Scan for the cell matching the given text and deliver its [X, Y] coordinate at center. 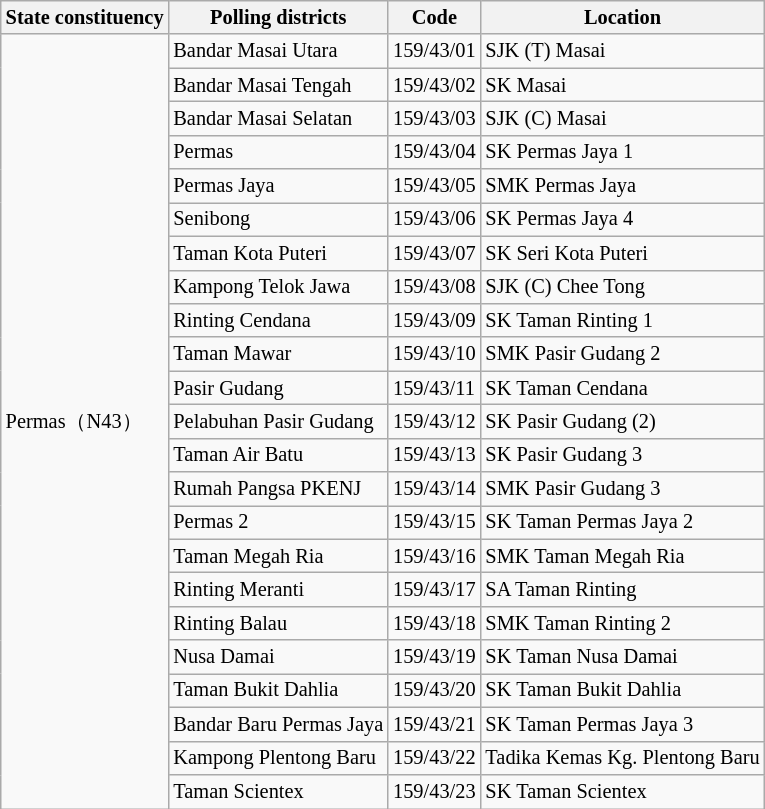
SMK Taman Rinting 2 [623, 623]
SK Taman Rinting 1 [623, 320]
SJK (C) Masai [623, 118]
Bandar Baru Permas Jaya [278, 724]
Taman Bukit Dahlia [278, 690]
SA Taman Rinting [623, 589]
159/43/17 [434, 589]
159/43/16 [434, 556]
159/43/10 [434, 354]
Polling districts [278, 17]
159/43/13 [434, 455]
159/43/20 [434, 690]
159/43/01 [434, 51]
Taman Scientex [278, 791]
SMK Taman Megah Ria [623, 556]
SJK (C) Chee Tong [623, 287]
SK Taman Cendana [623, 388]
Bandar Masai Selatan [278, 118]
Bandar Masai Tengah [278, 85]
159/43/23 [434, 791]
Tadika Kemas Kg. Plentong Baru [623, 758]
159/43/21 [434, 724]
159/43/18 [434, 623]
159/43/19 [434, 657]
159/43/11 [434, 388]
SMK Permas Jaya [623, 186]
Taman Kota Puteri [278, 253]
SK Taman Nusa Damai [623, 657]
Code [434, 17]
Rumah Pangsa PKENJ [278, 489]
159/43/04 [434, 152]
Kampong Plentong Baru [278, 758]
SK Taman Permas Jaya 2 [623, 522]
Taman Megah Ria [278, 556]
SJK (T) Masai [623, 51]
Rinting Meranti [278, 589]
Rinting Cendana [278, 320]
Rinting Balau [278, 623]
SK Masai [623, 85]
Taman Mawar [278, 354]
SK Taman Scientex [623, 791]
159/43/02 [434, 85]
Permas Jaya [278, 186]
159/43/08 [434, 287]
Bandar Masai Utara [278, 51]
Permas（N43） [85, 421]
159/43/09 [434, 320]
159/43/12 [434, 421]
Kampong Telok Jawa [278, 287]
SK Seri Kota Puteri [623, 253]
Pelabuhan Pasir Gudang [278, 421]
SK Pasir Gudang (2) [623, 421]
SK Permas Jaya 4 [623, 219]
159/43/14 [434, 489]
Permas [278, 152]
SMK Pasir Gudang 3 [623, 489]
159/43/06 [434, 219]
State constituency [85, 17]
159/43/07 [434, 253]
159/43/22 [434, 758]
Taman Air Batu [278, 455]
SK Permas Jaya 1 [623, 152]
SK Taman Permas Jaya 3 [623, 724]
SK Taman Bukit Dahlia [623, 690]
SMK Pasir Gudang 2 [623, 354]
Pasir Gudang [278, 388]
Location [623, 17]
Nusa Damai [278, 657]
159/43/15 [434, 522]
SK Pasir Gudang 3 [623, 455]
Permas 2 [278, 522]
159/43/05 [434, 186]
Senibong [278, 219]
159/43/03 [434, 118]
